From the cell containing the given text, extract its center point as (x, y) coordinate. 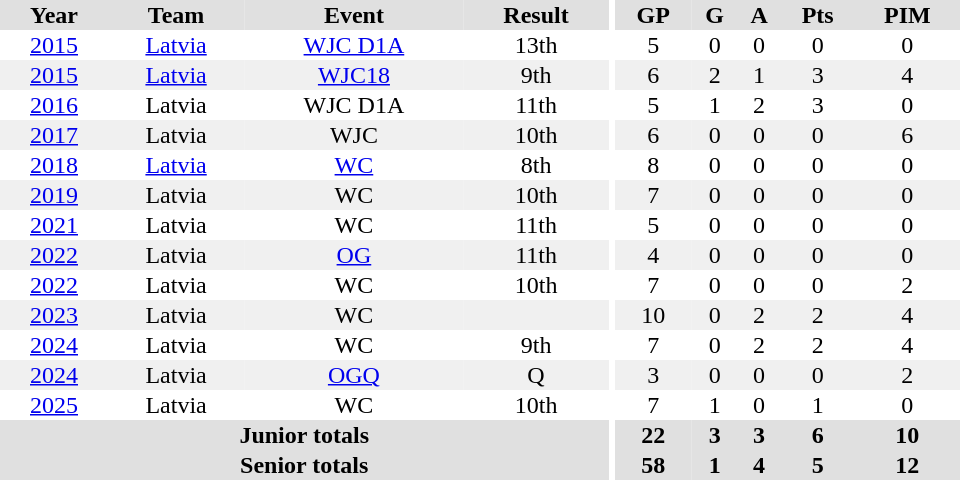
PIM (908, 15)
2018 (54, 165)
2021 (54, 225)
OGQ (354, 375)
Year (54, 15)
2016 (54, 105)
2017 (54, 135)
WJC (354, 135)
22 (654, 435)
2019 (54, 195)
Result (536, 15)
Event (354, 15)
GP (654, 15)
8 (654, 165)
58 (654, 465)
Junior totals (304, 435)
A (760, 15)
Q (536, 375)
12 (908, 465)
WJC18 (354, 75)
8th (536, 165)
OG (354, 255)
2023 (54, 315)
Senior totals (304, 465)
2025 (54, 405)
Pts (818, 15)
G (715, 15)
13th (536, 45)
Team (176, 15)
